Capture the cell that displays the provided text and extract its (x, y) central coordinate. 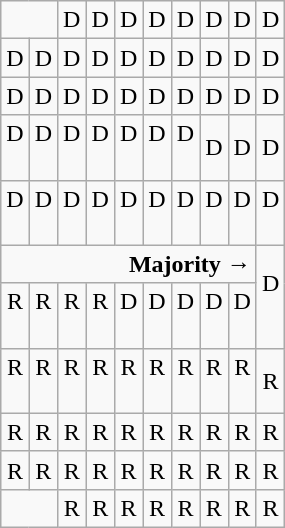
Majority → (129, 264)
